For the text-containing cell, return its midpoint in [X, Y] coordinate format. 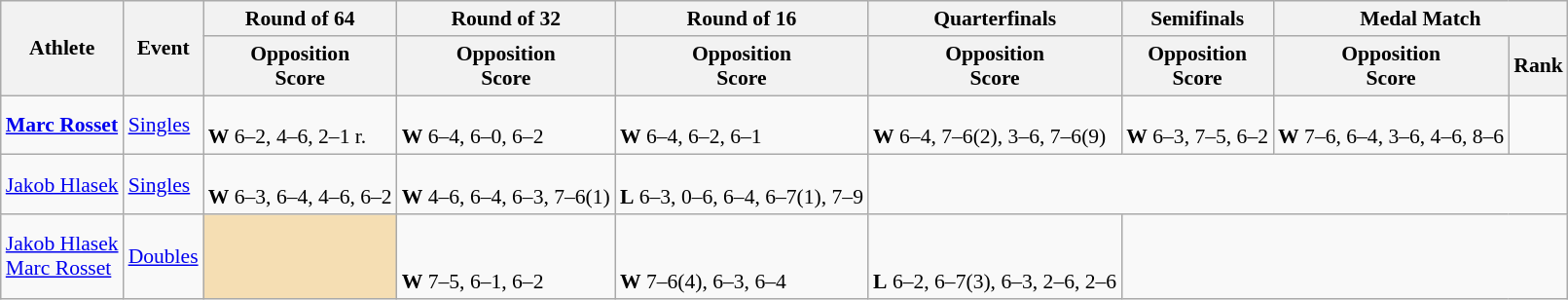
W 6–4, 6–2, 6–1 [742, 125]
W 6–3, 6–4, 4–6, 6–2 [300, 185]
W 6–2, 4–6, 2–1 r. [300, 125]
Rank [1538, 66]
Jakob Hlasek Marc Rosset [62, 257]
W 7–6(4), 6–3, 6–4 [742, 257]
W 7–6, 6–4, 3–6, 4–6, 8–6 [1391, 125]
Medal Match [1421, 19]
W 6–3, 7–5, 6–2 [1197, 125]
Jakob Hlasek [62, 185]
Athlete [62, 49]
L 6–2, 6–7(3), 6–3, 2–6, 2–6 [995, 257]
W 7–5, 6–1, 6–2 [506, 257]
L 6–3, 0–6, 6–4, 6–7(1), 7–9 [742, 185]
W 6–4, 7–6(2), 3–6, 7–6(9) [995, 125]
W 6–4, 6–0, 6–2 [506, 125]
Round of 32 [506, 19]
Quarterfinals [995, 19]
W 4–6, 6–4, 6–3, 7–6(1) [506, 185]
Semifinals [1197, 19]
Round of 16 [742, 19]
Marc Rosset [62, 125]
Round of 64 [300, 19]
Event [164, 49]
Doubles [164, 257]
